Identify which cell holds the provided text, then report its (X, Y) central coordinate. 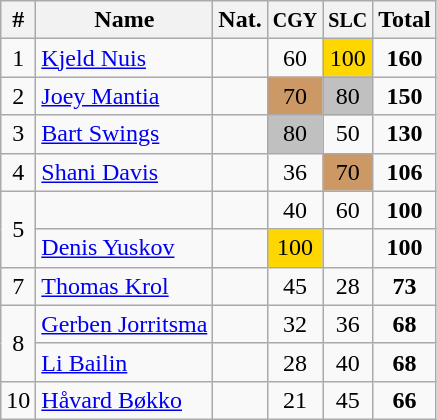
5 (18, 229)
Shani Davis (124, 172)
# (18, 20)
8 (18, 343)
21 (295, 400)
1 (18, 58)
Nat. (240, 20)
Kjeld Nuis (124, 58)
160 (405, 58)
10 (18, 400)
50 (348, 134)
32 (295, 324)
3 (18, 134)
SLC (348, 20)
2 (18, 96)
150 (405, 96)
Li Bailin (124, 362)
Joey Mantia (124, 96)
CGY (295, 20)
7 (18, 286)
Gerben Jorritsma (124, 324)
66 (405, 400)
4 (18, 172)
Thomas Krol (124, 286)
Total (405, 20)
Bart Swings (124, 134)
130 (405, 134)
Denis Yuskov (124, 248)
Name (124, 20)
Håvard Bøkko (124, 400)
106 (405, 172)
73 (405, 286)
